Identify which cell holds the provided text, then report its [X, Y] central coordinate. 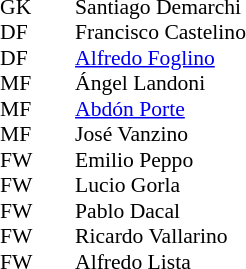
Lucio Gorla [160, 185]
Ángel Landoni [160, 83]
Francisco Castelino [160, 33]
Ricardo Vallarino [160, 237]
Alfredo Foglino [160, 58]
Abdón Porte [160, 109]
Pablo Dacal [160, 211]
José Vanzino [160, 135]
Emilio Peppo [160, 160]
